Identify which cell holds the provided text, then report its (x, y) central coordinate. 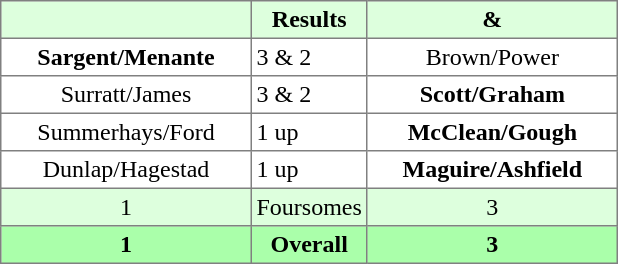
Scott/Graham (492, 95)
Brown/Power (492, 57)
Overall (309, 245)
& (492, 20)
Results (309, 20)
Surratt/James (126, 95)
Dunlap/Hagestad (126, 170)
Sargent/Menante (126, 57)
Maguire/Ashfield (492, 170)
McClean/Gough (492, 132)
Foursomes (309, 207)
Summerhays/Ford (126, 132)
